Identify which cell holds the provided text, then report its [X, Y] central coordinate. 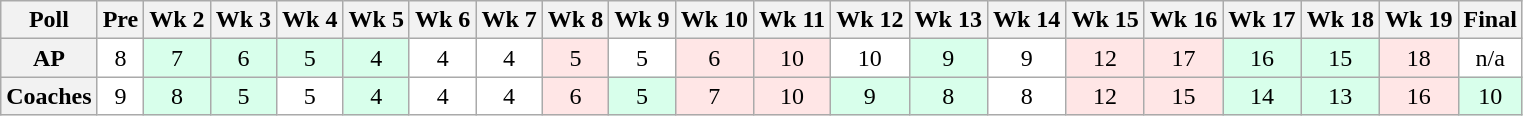
17 [1183, 58]
Poll [49, 20]
AP [49, 58]
13 [1340, 96]
Wk 19 [1419, 20]
Wk 5 [376, 20]
18 [1419, 58]
Wk 10 [714, 20]
n/a [1490, 58]
Wk 9 [642, 20]
Wk 11 [792, 20]
Wk 12 [870, 20]
Wk 8 [575, 20]
14 [1262, 96]
Final [1490, 20]
Wk 14 [1026, 20]
Wk 2 [177, 20]
Wk 7 [509, 20]
Coaches [49, 96]
Pre [120, 20]
Wk 3 [243, 20]
Wk 15 [1105, 20]
Wk 18 [1340, 20]
Wk 16 [1183, 20]
Wk 4 [310, 20]
Wk 6 [442, 20]
Wk 13 [948, 20]
Wk 17 [1262, 20]
